Find where the given text appears and provide that cell's center as (x, y) coordinate. 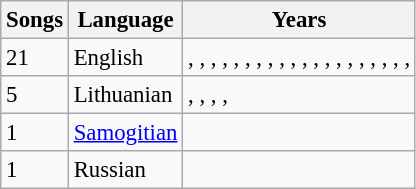
, , , , (300, 95)
English (125, 58)
, , , , , , , , , , , , , , , , , , , , (300, 58)
Songs (35, 20)
Samogitian (125, 133)
Russian (125, 170)
5 (35, 95)
Years (300, 20)
21 (35, 58)
Language (125, 20)
Lithuanian (125, 95)
